Locate the cell with the specified text and output its (x, y) center coordinate. 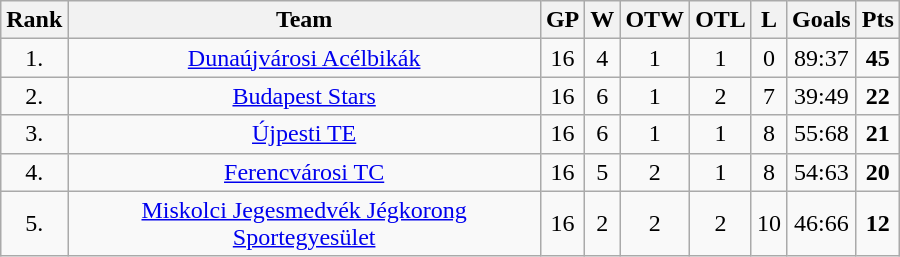
OTL (721, 20)
7 (768, 96)
45 (878, 58)
22 (878, 96)
10 (768, 224)
GP (562, 20)
Budapest Stars (304, 96)
20 (878, 172)
2. (34, 96)
OTW (655, 20)
39:49 (821, 96)
W (602, 20)
4. (34, 172)
55:68 (821, 134)
Rank (34, 20)
89:37 (821, 58)
Ferencvárosi TC (304, 172)
46:66 (821, 224)
5 (602, 172)
Dunaújvárosi Acélbikák (304, 58)
0 (768, 58)
12 (878, 224)
Pts (878, 20)
Miskolci Jegesmedvék Jégkorong Sportegyesület (304, 224)
5. (34, 224)
Újpesti TE (304, 134)
21 (878, 134)
Team (304, 20)
54:63 (821, 172)
Goals (821, 20)
4 (602, 58)
L (768, 20)
3. (34, 134)
1. (34, 58)
